Return [x, y] of the center of cell containing provided text 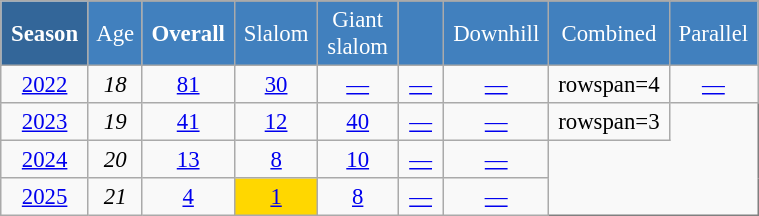
Season [45, 34]
rowspan=4 [609, 85]
41 [188, 122]
4 [188, 197]
Slalom [276, 34]
12 [276, 122]
rowspan=3 [609, 122]
10 [358, 160]
2022 [45, 85]
1 [276, 197]
Age [115, 34]
20 [115, 160]
30 [276, 85]
19 [115, 122]
2024 [45, 160]
13 [188, 160]
Combined [609, 34]
81 [188, 85]
2025 [45, 197]
21 [115, 197]
Parallel [714, 34]
40 [358, 122]
18 [115, 85]
Overall [188, 34]
Downhill [496, 34]
Giantslalom [358, 34]
2023 [45, 122]
